Output the (x, y) coordinate of the center of the cell containing the given text.  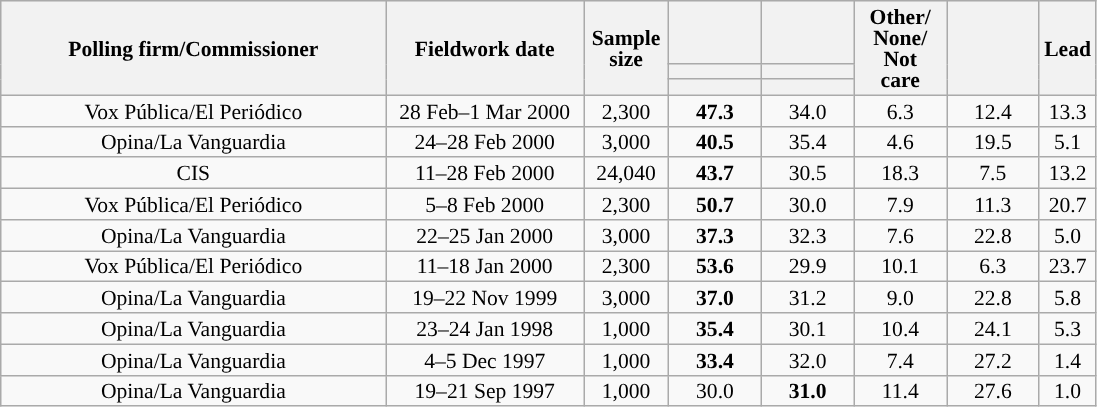
9.0 (900, 298)
7.9 (900, 204)
23–24 Jan 1998 (485, 328)
Polling firm/Commissioner (194, 48)
33.4 (716, 360)
34.0 (808, 110)
18.3 (900, 174)
7.6 (900, 236)
19–21 Sep 1997 (485, 390)
47.3 (716, 110)
24.1 (992, 328)
12.4 (992, 110)
27.6 (992, 390)
4–5 Dec 1997 (485, 360)
31.0 (808, 390)
10.1 (900, 266)
11–18 Jan 2000 (485, 266)
19–22 Nov 1999 (485, 298)
5.8 (1068, 298)
24,040 (626, 174)
24–28 Feb 2000 (485, 142)
30.5 (808, 174)
5.0 (1068, 236)
Lead (1068, 48)
4.6 (900, 142)
11.3 (992, 204)
19.5 (992, 142)
5.3 (1068, 328)
11–28 Feb 2000 (485, 174)
40.5 (716, 142)
13.2 (1068, 174)
1.4 (1068, 360)
32.0 (808, 360)
27.2 (992, 360)
29.9 (808, 266)
Sample size (626, 48)
11.4 (900, 390)
10.4 (900, 328)
20.7 (1068, 204)
23.7 (1068, 266)
7.4 (900, 360)
1.0 (1068, 390)
37.0 (716, 298)
Fieldwork date (485, 48)
5–8 Feb 2000 (485, 204)
37.3 (716, 236)
Other/None/Notcare (900, 48)
31.2 (808, 298)
43.7 (716, 174)
CIS (194, 174)
7.5 (992, 174)
5.1 (1068, 142)
13.3 (1068, 110)
50.7 (716, 204)
53.6 (716, 266)
30.1 (808, 328)
28 Feb–1 Mar 2000 (485, 110)
22–25 Jan 2000 (485, 236)
32.3 (808, 236)
